Extract the (x, y) coordinate from the center of the cell holding the provided text.  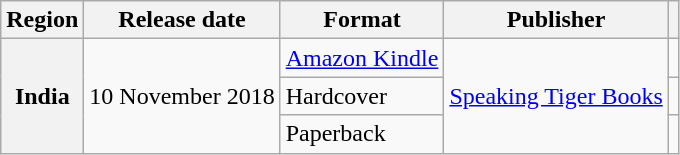
Format (362, 20)
10 November 2018 (182, 96)
Release date (182, 20)
Speaking Tiger Books (556, 96)
Amazon Kindle (362, 58)
India (42, 96)
Publisher (556, 20)
Paperback (362, 134)
Region (42, 20)
Hardcover (362, 96)
